Capture the cell that displays the provided text and extract its [X, Y] central coordinate. 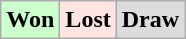
Lost [88, 20]
Draw [150, 20]
Won [30, 20]
